Scan for the cell matching the given text and deliver its (x, y) coordinate at center. 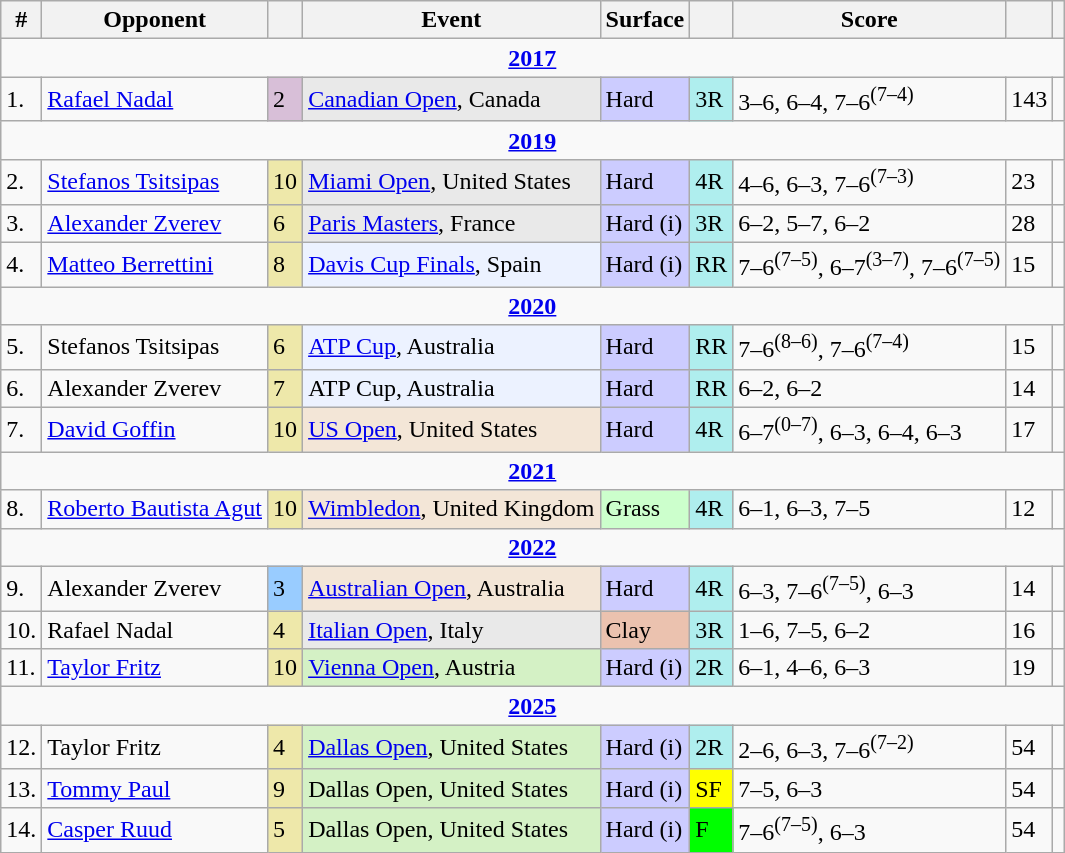
2019 (532, 140)
Score (870, 20)
# (22, 20)
6–3, 7–6(7–5), 6–3 (870, 588)
Matteo Berrettini (155, 264)
5. (22, 348)
7–6(7–5), 6–3 (870, 830)
28 (1030, 223)
7. (22, 430)
5 (286, 830)
8 (286, 264)
4. (22, 264)
16 (1030, 630)
Wimbledon, United Kingdom (452, 509)
Canadian Open, Canada (452, 100)
Australian Open, Australia (452, 588)
2–6, 6–3, 7–6(7–2) (870, 748)
SF (712, 788)
2020 (532, 306)
1. (22, 100)
19 (1030, 668)
23 (1030, 182)
13. (22, 788)
7–6(8–6), 7–6(7–4) (870, 348)
143 (1030, 100)
2025 (532, 706)
6. (22, 388)
9 (286, 788)
11. (22, 668)
6–1, 4–6, 6–3 (870, 668)
Casper Ruud (155, 830)
10. (22, 630)
David Goffin (155, 430)
7–5, 6–3 (870, 788)
2021 (532, 471)
3–6, 6–4, 7–6(7–4) (870, 100)
8. (22, 509)
Opponent (155, 20)
6–7(0–7), 6–3, 6–4, 6–3 (870, 430)
6–2, 6–2 (870, 388)
2022 (532, 547)
9. (22, 588)
Tommy Paul (155, 788)
12. (22, 748)
2. (22, 182)
6–2, 5–7, 6–2 (870, 223)
6–1, 6–3, 7–5 (870, 509)
3 (286, 588)
Italian Open, Italy (452, 630)
3. (22, 223)
1–6, 7–5, 6–2 (870, 630)
Grass (645, 509)
Davis Cup Finals, Spain (452, 264)
Event (452, 20)
Roberto Bautista Agut (155, 509)
7 (286, 388)
7–6(7–5), 6–7(3–7), 7–6(7–5) (870, 264)
Surface (645, 20)
Clay (645, 630)
Paris Masters, France (452, 223)
14. (22, 830)
12 (1030, 509)
17 (1030, 430)
Vienna Open, Austria (452, 668)
4–6, 6–3, 7–6(7–3) (870, 182)
2017 (532, 58)
2 (286, 100)
F (712, 830)
US Open, United States (452, 430)
Miami Open, United States (452, 182)
